Pinpoint the cell where the given text exists, returning its [x, y] midpoint coordinate. 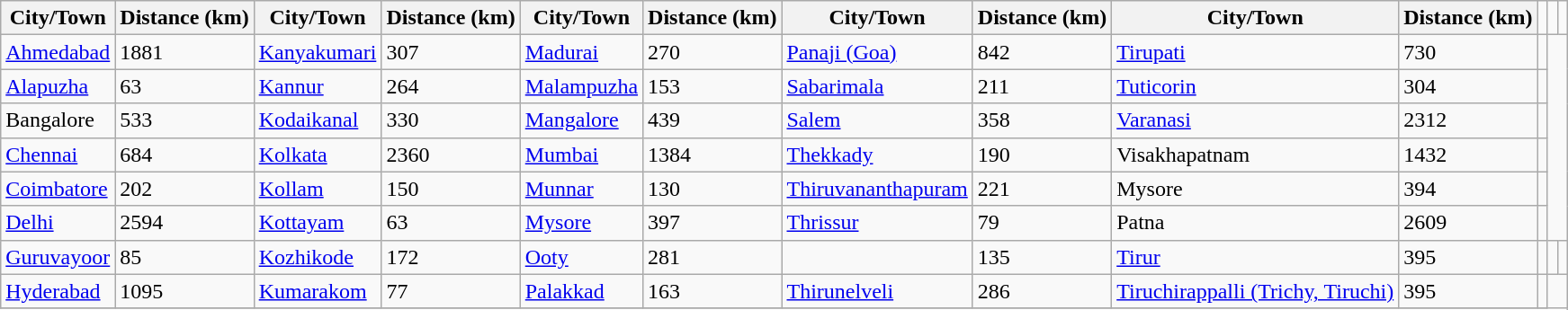
Kollam [318, 189]
Tiruchirappalli (Trichy, Tiruchi) [1256, 291]
221 [1042, 189]
397 [712, 223]
Alapuzha [58, 86]
281 [712, 257]
Tuticorin [1256, 86]
Sabarimala [877, 86]
Munnar [581, 189]
Kodaikanal [318, 120]
Kannur [318, 86]
2594 [184, 223]
Thirunelveli [877, 291]
1881 [184, 52]
2609 [1468, 223]
Guruvayoor [58, 257]
Visakhapatnam [1256, 155]
Palakkad [581, 291]
684 [184, 155]
1095 [184, 291]
150 [451, 189]
264 [451, 86]
Thekkady [877, 155]
79 [1042, 223]
Kanyakumari [318, 52]
Ahmedabad [58, 52]
358 [1042, 120]
Ooty [581, 257]
Varanasi [1256, 120]
286 [1042, 291]
Kolkata [318, 155]
Thrissur [877, 223]
842 [1042, 52]
307 [451, 52]
163 [712, 291]
135 [1042, 257]
Kozhikode [318, 257]
Madurai [581, 52]
330 [451, 120]
Kottayam [318, 223]
211 [1042, 86]
Patna [1256, 223]
202 [184, 189]
Delhi [58, 223]
Mangalore [581, 120]
Coimbatore [58, 189]
85 [184, 257]
77 [451, 291]
190 [1042, 155]
Tirur [1256, 257]
Panaji (Goa) [877, 52]
304 [1468, 86]
Chennai [58, 155]
153 [712, 86]
2312 [1468, 120]
Thiruvananthapuram [877, 189]
533 [184, 120]
Kumarakom [318, 291]
172 [451, 257]
Bangalore [58, 120]
Hyderabad [58, 291]
1384 [712, 155]
Malampuzha [581, 86]
1432 [1468, 155]
Mumbai [581, 155]
439 [712, 120]
730 [1468, 52]
Salem [877, 120]
270 [712, 52]
2360 [451, 155]
394 [1468, 189]
Tirupati [1256, 52]
130 [712, 189]
